Return [X, Y] of the center of cell containing provided text 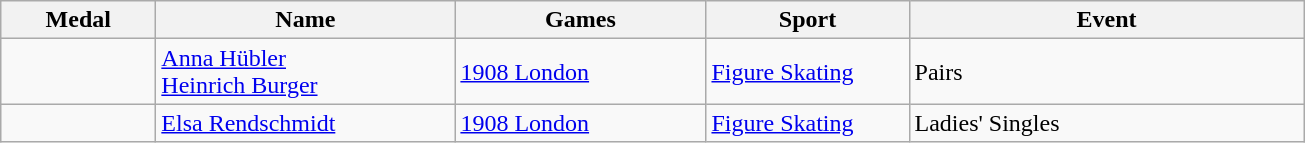
Games [580, 20]
Pairs [1106, 72]
Anna HüblerHeinrich Burger [306, 72]
Elsa Rendschmidt [306, 123]
Ladies' Singles [1106, 123]
Name [306, 20]
Medal [78, 20]
Event [1106, 20]
Sport [808, 20]
